Find where the given text appears and provide that cell's center as [x, y] coordinate. 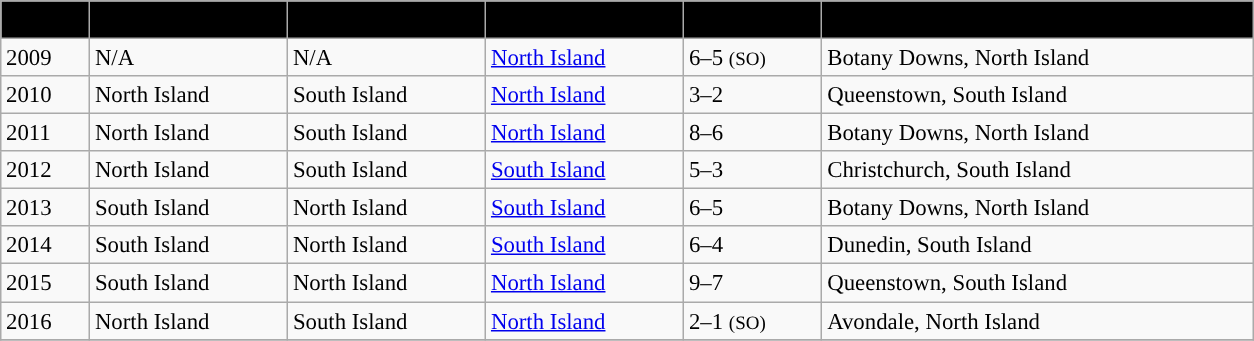
2015 [46, 283]
6–5 (SO) [753, 58]
2011 [46, 133]
2012 [46, 170]
2016 [46, 321]
2010 [46, 95]
Challenger [387, 20]
Host [1038, 20]
2013 [46, 208]
Winner [585, 20]
2014 [46, 245]
5–3 [753, 170]
6–5 [753, 208]
2–1 (SO) [753, 321]
9–7 [753, 283]
3–2 [753, 95]
Year [46, 20]
Avondale, North Island [1038, 321]
Dunedin, South Island [1038, 245]
8–6 [753, 133]
6–4 [753, 245]
2009 [46, 58]
Score [753, 20]
Christchurch, South Island [1038, 170]
Holder [189, 20]
